Identify which cell holds the provided text, then report its (X, Y) central coordinate. 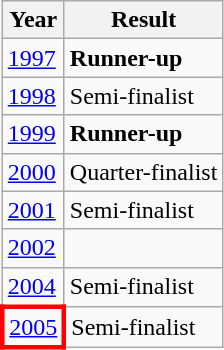
1999 (33, 134)
2005 (33, 328)
1997 (33, 58)
Quarter-finalist (144, 172)
2002 (33, 248)
1998 (33, 96)
2000 (33, 172)
Year (33, 20)
2004 (33, 287)
2001 (33, 210)
Result (144, 20)
